Find where the given text appears and provide that cell's center as (X, Y) coordinate. 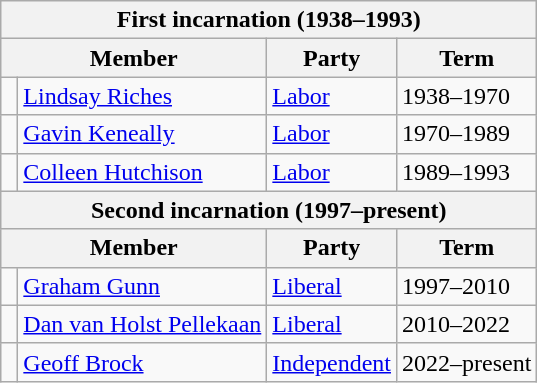
1997–2010 (466, 286)
Second incarnation (1997–present) (269, 210)
2022–present (466, 362)
Dan van Holst Pellekaan (142, 324)
1970–1989 (466, 134)
Colleen Hutchison (142, 172)
1989–1993 (466, 172)
Gavin Keneally (142, 134)
First incarnation (1938–1993) (269, 20)
2010–2022 (466, 324)
Geoff Brock (142, 362)
Graham Gunn (142, 286)
Independent (332, 362)
1938–1970 (466, 96)
Lindsay Riches (142, 96)
